Find where the given text appears and provide that cell's center as [x, y] coordinate. 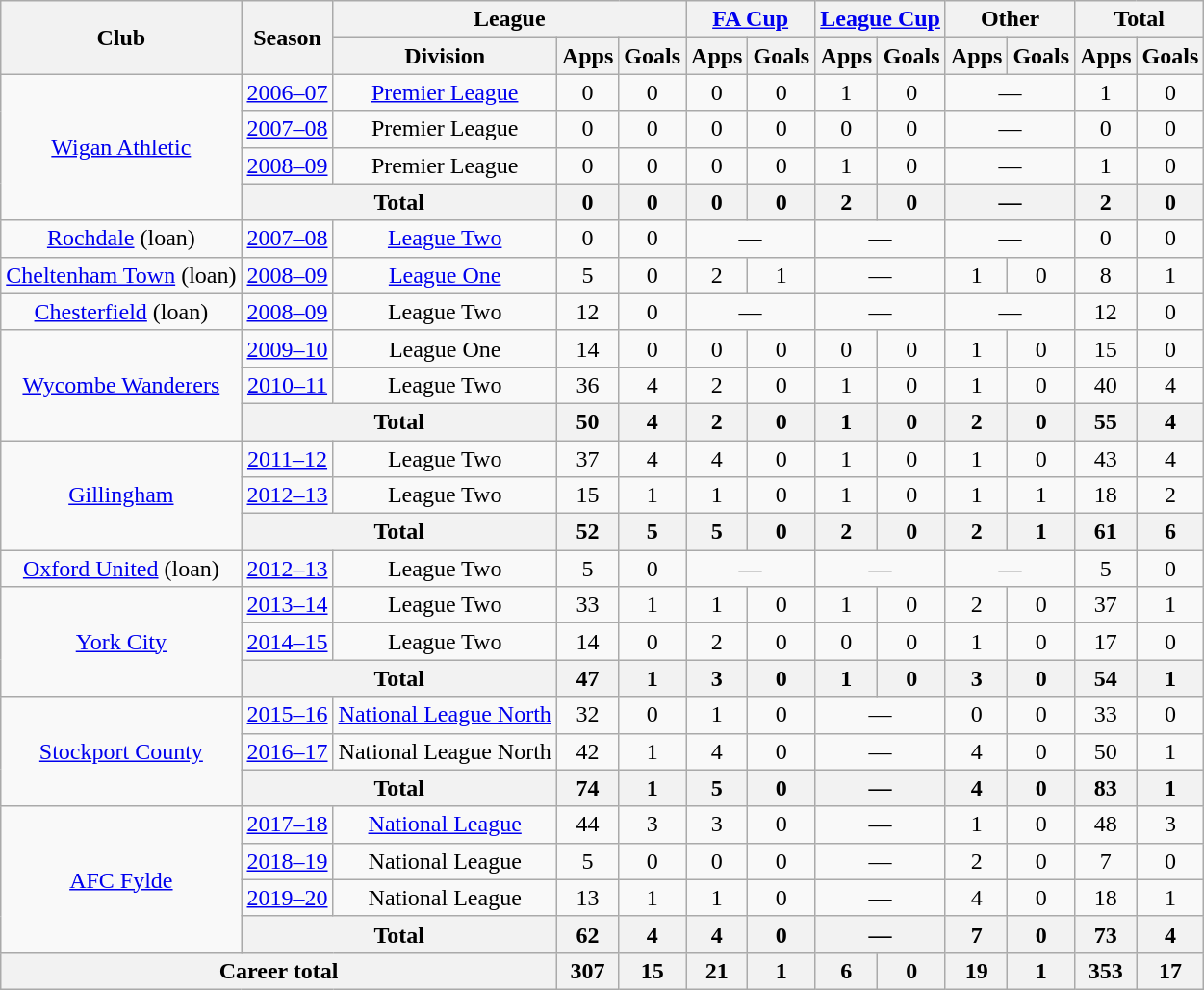
43 [1106, 459]
19 [976, 971]
Career total [279, 971]
73 [1106, 934]
2016–17 [287, 751]
307 [587, 971]
FA Cup [751, 19]
48 [1106, 825]
2006–07 [287, 92]
13 [587, 898]
40 [1106, 385]
Division [445, 56]
52 [587, 532]
League [509, 19]
2011–12 [287, 459]
21 [717, 971]
353 [1106, 971]
Gillingham [121, 495]
32 [587, 715]
62 [587, 934]
42 [587, 751]
47 [587, 678]
League Cup [881, 19]
2013–14 [287, 605]
74 [587, 788]
Wigan Athletic [121, 147]
2019–20 [287, 898]
York City [121, 642]
Rochdale (loan) [121, 239]
55 [1106, 421]
54 [1106, 678]
2015–16 [287, 715]
Season [287, 38]
Oxford United (loan) [121, 569]
44 [587, 825]
2010–11 [287, 385]
Cheltenham Town (loan) [121, 275]
AFC Fylde [121, 879]
2018–19 [287, 861]
2009–10 [287, 348]
Club [121, 38]
83 [1106, 788]
Other [1010, 19]
36 [587, 385]
Chesterfield (loan) [121, 312]
Stockport County [121, 751]
2017–18 [287, 825]
2014–15 [287, 642]
61 [1106, 532]
Wycombe Wanderers [121, 385]
8 [1106, 275]
